Locate the cell with the specified text and output its [x, y] center coordinate. 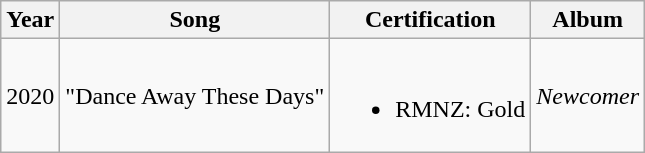
Newcomer [588, 96]
Year [30, 20]
RMNZ: Gold [430, 96]
Certification [430, 20]
2020 [30, 96]
Song [195, 20]
"Dance Away These Days" [195, 96]
Album [588, 20]
